For the text-containing cell, return its midpoint in [x, y] coordinate format. 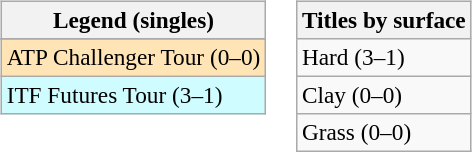
ITF Futures Tour (3–1) [133, 95]
ATP Challenger Tour (0–0) [133, 57]
Legend (singles) [133, 20]
Grass (0–0) [384, 133]
Titles by surface [384, 20]
Clay (0–0) [384, 95]
Hard (3–1) [384, 57]
